Output the (X, Y) coordinate of the center of the cell containing the given text.  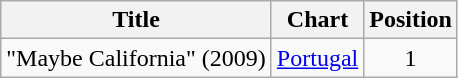
Title (136, 20)
1 (411, 58)
Position (411, 20)
"Maybe California" (2009) (136, 58)
Chart (317, 20)
Portugal (317, 58)
